Output the (x, y) coordinate of the center of the cell containing the given text.  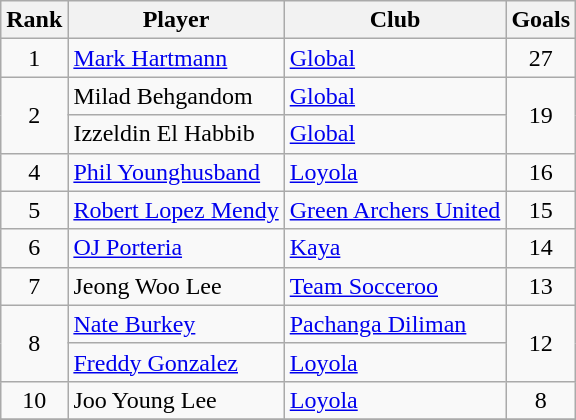
Mark Hartmann (176, 58)
OJ Porteria (176, 248)
6 (34, 248)
Joo Young Lee (176, 400)
Robert Lopez Mendy (176, 210)
Player (176, 20)
5 (34, 210)
Goals (541, 20)
2 (34, 115)
Izzeldin El Habbib (176, 134)
15 (541, 210)
19 (541, 115)
Phil Younghusband (176, 172)
Milad Behgandom (176, 96)
4 (34, 172)
Nate Burkey (176, 324)
Freddy Gonzalez (176, 362)
Club (395, 20)
Pachanga Diliman (395, 324)
Jeong Woo Lee (176, 286)
16 (541, 172)
1 (34, 58)
Kaya (395, 248)
Team Socceroo (395, 286)
13 (541, 286)
10 (34, 400)
7 (34, 286)
Rank (34, 20)
27 (541, 58)
12 (541, 343)
Green Archers United (395, 210)
14 (541, 248)
